Pinpoint the cell where the given text exists, returning its (x, y) midpoint coordinate. 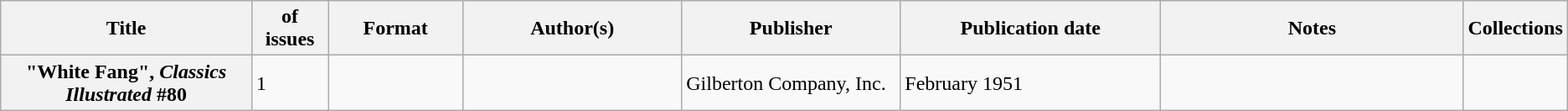
of issues (290, 29)
Publication date (1030, 29)
Format (395, 29)
Collections (1515, 29)
"White Fang", Classics Illustrated #80 (126, 82)
Publisher (791, 29)
Notes (1312, 29)
Author(s) (573, 29)
1 (290, 82)
Title (126, 29)
Gilberton Company, Inc. (791, 82)
February 1951 (1030, 82)
